Determine the [X, Y] coordinate at the center of the cell enclosing the given text.  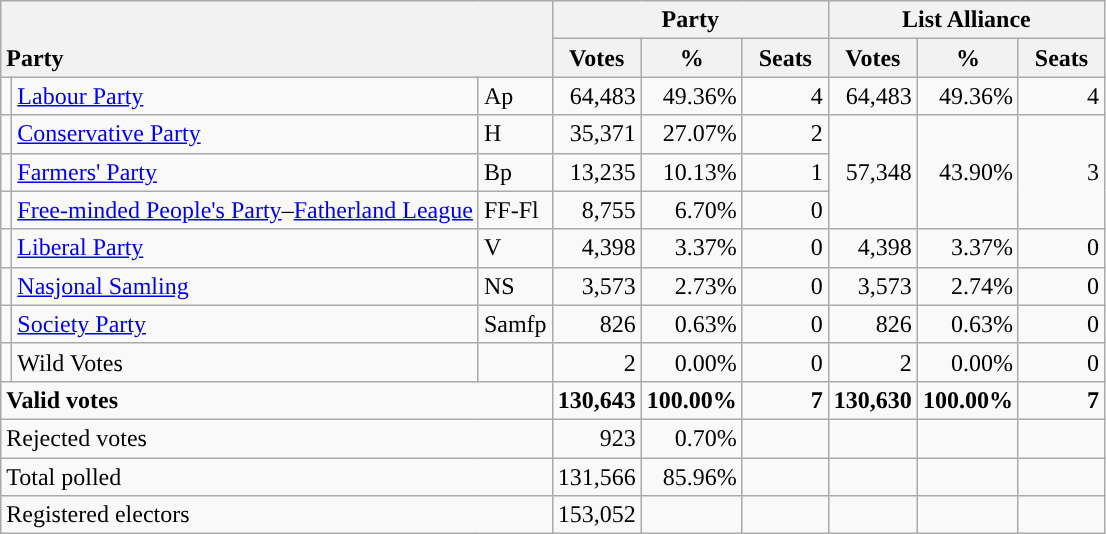
Labour Party [246, 96]
Rejected votes [276, 438]
57,348 [872, 172]
0.70% [692, 438]
923 [596, 438]
27.07% [692, 134]
153,052 [596, 515]
Farmers' Party [246, 172]
Bp [515, 172]
13,235 [596, 172]
Society Party [246, 324]
131,566 [596, 477]
Registered electors [276, 515]
Total polled [276, 477]
Conservative Party [246, 134]
2.73% [692, 286]
Samfp [515, 324]
8,755 [596, 210]
Nasjonal Samling [246, 286]
130,643 [596, 400]
43.90% [968, 172]
35,371 [596, 134]
NS [515, 286]
130,630 [872, 400]
3 [1061, 172]
List Alliance [966, 20]
10.13% [692, 172]
Wild Votes [246, 362]
Valid votes [276, 400]
FF-Fl [515, 210]
2.74% [968, 286]
V [515, 248]
H [515, 134]
6.70% [692, 210]
85.96% [692, 477]
Liberal Party [246, 248]
Ap [515, 96]
1 [785, 172]
Free-minded People's Party–Fatherland League [246, 210]
